For the text-containing cell, return its midpoint in [x, y] coordinate format. 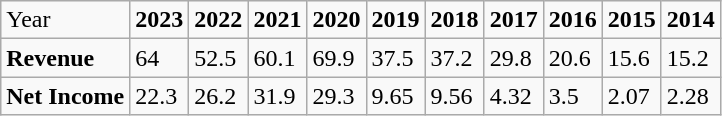
15.2 [690, 58]
64 [160, 58]
69.9 [336, 58]
29.8 [514, 58]
31.9 [278, 96]
9.65 [396, 96]
2021 [278, 20]
2023 [160, 20]
2.07 [632, 96]
2017 [514, 20]
2018 [454, 20]
3.5 [572, 96]
60.1 [278, 58]
15.6 [632, 58]
20.6 [572, 58]
37.5 [396, 58]
2.28 [690, 96]
26.2 [218, 96]
Year [66, 20]
2022 [218, 20]
9.56 [454, 96]
2016 [572, 20]
2015 [632, 20]
22.3 [160, 96]
52.5 [218, 58]
2014 [690, 20]
4.32 [514, 96]
Net Income [66, 96]
29.3 [336, 96]
37.2 [454, 58]
2020 [336, 20]
Revenue [66, 58]
2019 [396, 20]
